Locate the cell with the specified text and output its [x, y] center coordinate. 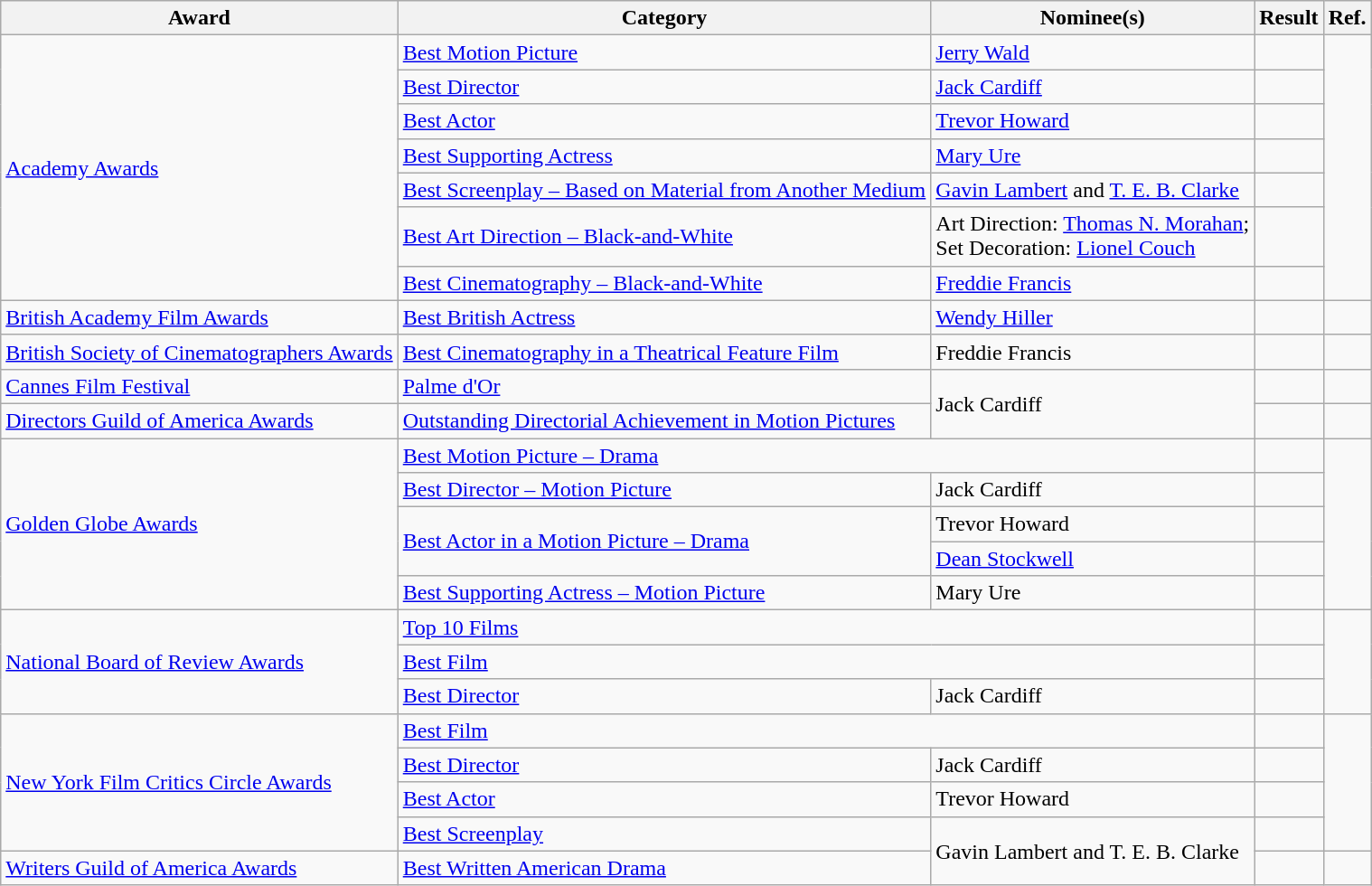
New York Film Critics Circle Awards [199, 782]
Nominee(s) [1093, 18]
National Board of Review Awards [199, 662]
Wendy Hiller [1093, 317]
Ref. [1347, 18]
Best Written American Drama [664, 868]
Outstanding Directorial Achievement in Motion Pictures [664, 420]
Best Actor in a Motion Picture – Drama [664, 542]
Directors Guild of America Awards [199, 420]
British Society of Cinematographers Awards [199, 352]
Dean Stockwell [1093, 559]
Category [664, 18]
Best Supporting Actress – Motion Picture [664, 593]
Best Cinematography – Black-and-White [664, 283]
Cannes Film Festival [199, 386]
Jerry Wald [1093, 52]
British Academy Film Awards [199, 317]
Palme d'Or [664, 386]
Award [199, 18]
Best Art Direction – Black-and-White [664, 237]
Golden Globe Awards [199, 523]
Result [1289, 18]
Best Director – Motion Picture [664, 490]
Best Motion Picture – Drama [826, 455]
Best Motion Picture [664, 52]
Best British Actress [664, 317]
Best Screenplay [664, 834]
Top 10 Films [826, 627]
Art Direction: Thomas N. Morahan; Set Decoration: Lionel Couch [1093, 237]
Writers Guild of America Awards [199, 868]
Best Supporting Actress [664, 156]
Academy Awards [199, 168]
Best Cinematography in a Theatrical Feature Film [664, 352]
Best Screenplay – Based on Material from Another Medium [664, 190]
